Determine the [x, y] coordinate at the center of the cell enclosing the given text.  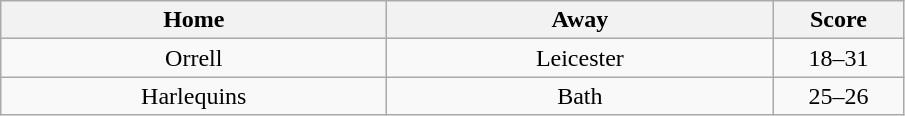
Bath [580, 96]
Leicester [580, 58]
Away [580, 20]
18–31 [838, 58]
25–26 [838, 96]
Harlequins [194, 96]
Orrell [194, 58]
Home [194, 20]
Score [838, 20]
